Return the (x, y) coordinate for the center point of the cell that contains the specified text.  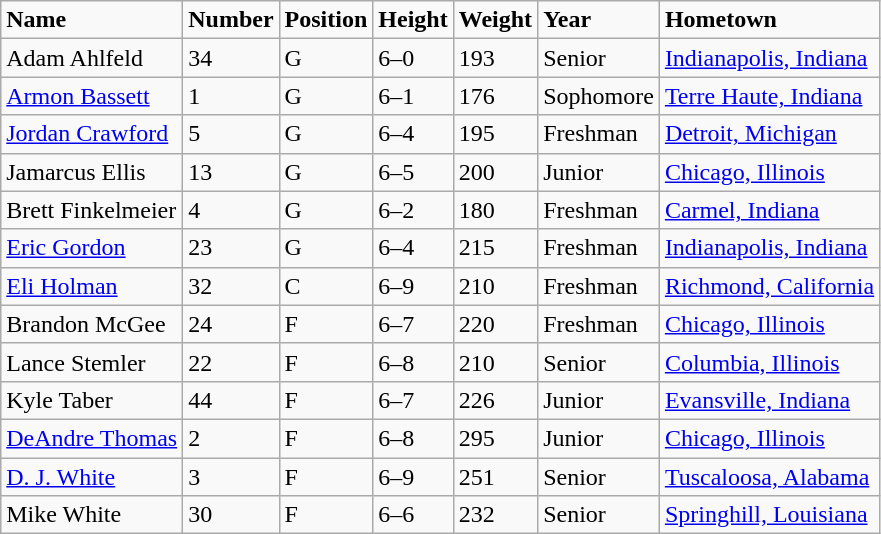
Weight (495, 20)
Height (413, 20)
Jordan Crawford (92, 134)
24 (231, 324)
D. J. White (92, 477)
Number (231, 20)
2 (231, 438)
DeAndre Thomas (92, 438)
34 (231, 58)
Hometown (769, 20)
6–1 (413, 96)
Evansville, Indiana (769, 400)
Adam Ahlfeld (92, 58)
176 (495, 96)
Mike White (92, 515)
193 (495, 58)
44 (231, 400)
Columbia, Illinois (769, 362)
30 (231, 515)
32 (231, 286)
Sophomore (599, 96)
Kyle Taber (92, 400)
3 (231, 477)
200 (495, 172)
Richmond, California (769, 286)
23 (231, 248)
Brett Finkelmeier (92, 210)
Terre Haute, Indiana (769, 96)
13 (231, 172)
Name (92, 20)
6–2 (413, 210)
Armon Bassett (92, 96)
Brandon McGee (92, 324)
195 (495, 134)
5 (231, 134)
Carmel, Indiana (769, 210)
Eric Gordon (92, 248)
215 (495, 248)
Jamarcus Ellis (92, 172)
232 (495, 515)
Lance Stemler (92, 362)
Eli Holman (92, 286)
6–0 (413, 58)
Springhill, Louisiana (769, 515)
C (326, 286)
220 (495, 324)
251 (495, 477)
Position (326, 20)
4 (231, 210)
Tuscaloosa, Alabama (769, 477)
295 (495, 438)
Detroit, Michigan (769, 134)
180 (495, 210)
226 (495, 400)
Year (599, 20)
6–6 (413, 515)
6–5 (413, 172)
22 (231, 362)
1 (231, 96)
